For the text-containing cell, return its midpoint in [x, y] coordinate format. 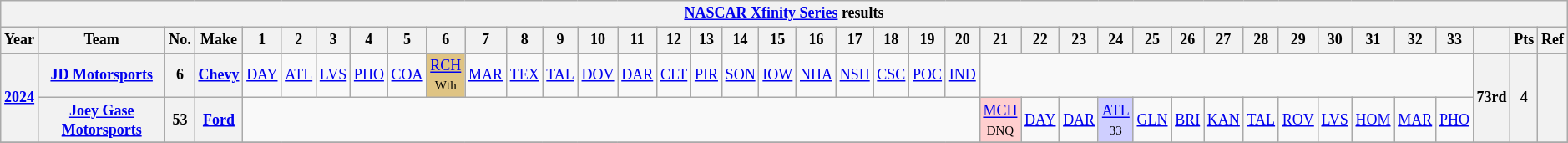
16 [817, 40]
5 [407, 40]
CSC [892, 75]
3 [332, 40]
18 [892, 40]
30 [1334, 40]
Ref [1553, 40]
IND [962, 75]
31 [1373, 40]
2 [299, 40]
2024 [20, 97]
TEX [524, 75]
GLN [1152, 120]
ATL [299, 75]
29 [1297, 40]
28 [1261, 40]
NHA [817, 75]
73rd [1491, 97]
ROV [1297, 120]
23 [1079, 40]
10 [598, 40]
17 [855, 40]
NASCAR Xfinity Series results [784, 13]
33 [1454, 40]
53 [180, 120]
PIR [706, 75]
ATL33 [1115, 120]
NSH [855, 75]
Joey Gase Motorsports [102, 120]
13 [706, 40]
21 [1000, 40]
IOW [778, 75]
HOM [1373, 120]
14 [740, 40]
POC [928, 75]
Chevy [219, 75]
Ford [219, 120]
32 [1415, 40]
JD Motorsports [102, 75]
COA [407, 75]
24 [1115, 40]
11 [638, 40]
9 [560, 40]
1 [262, 40]
26 [1187, 40]
8 [524, 40]
DOV [598, 75]
27 [1224, 40]
No. [180, 40]
Make [219, 40]
7 [486, 40]
19 [928, 40]
CLT [675, 75]
Year [20, 40]
BRI [1187, 120]
Team [102, 40]
SON [740, 75]
15 [778, 40]
12 [675, 40]
RCHWth [446, 75]
KAN [1224, 120]
20 [962, 40]
22 [1040, 40]
Pts [1525, 40]
25 [1152, 40]
MCHDNQ [1000, 120]
